Pinpoint the cell where the given text exists, returning its [x, y] midpoint coordinate. 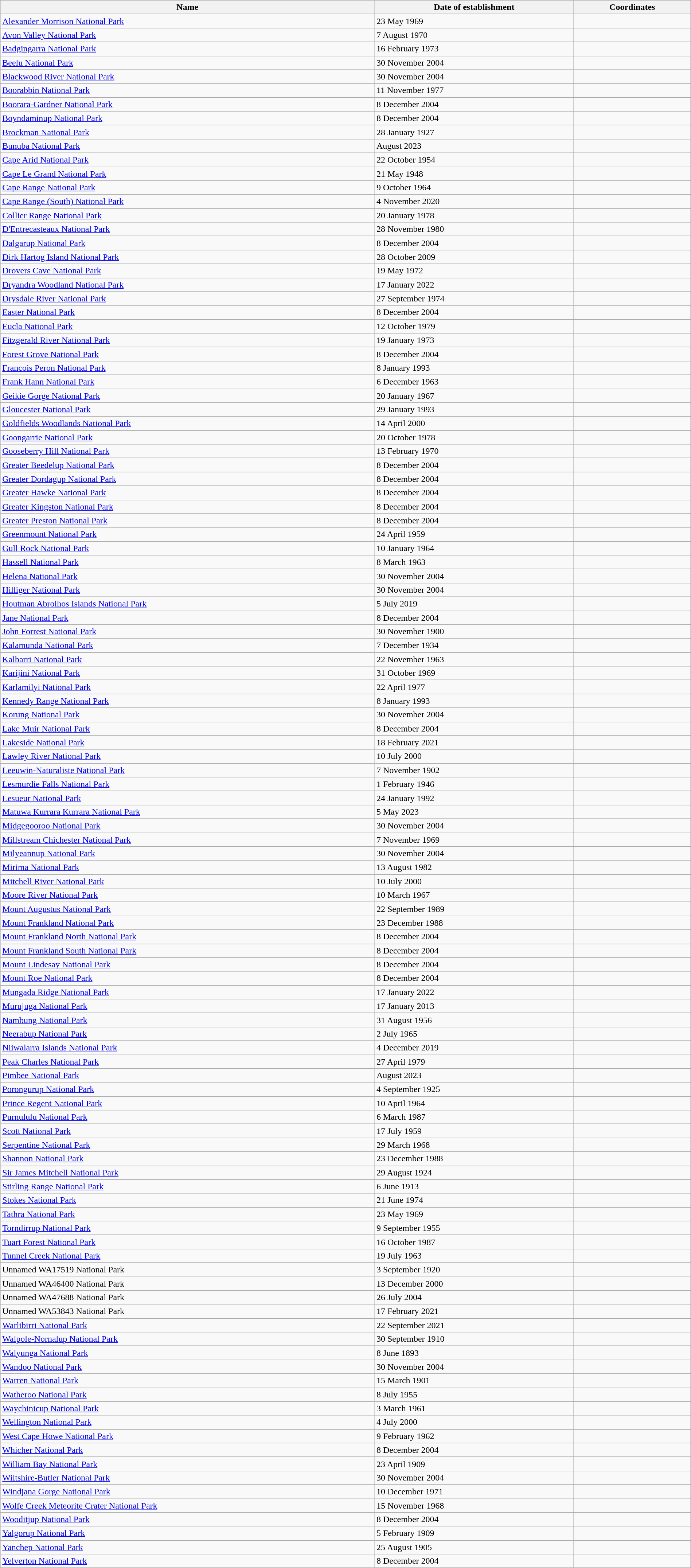
10 January 1964 [474, 548]
15 March 1901 [474, 1381]
22 October 1954 [474, 160]
28 January 1927 [474, 132]
Dryandra Woodland National Park [187, 285]
17 July 1959 [474, 1131]
19 May 1972 [474, 271]
Watheroo National Park [187, 1395]
Geikie Gorge National Park [187, 395]
Unnamed WA17519 National Park [187, 1269]
Greenmount National Park [187, 534]
Mount Frankland National Park [187, 923]
Yalgorup National Park [187, 1533]
Goongarrie National Park [187, 437]
13 February 1970 [474, 451]
1 February 1946 [474, 784]
16 October 1987 [474, 1242]
Cape Range (South) National Park [187, 202]
9 February 1962 [474, 1436]
31 August 1956 [474, 1020]
Lawley River National Park [187, 756]
Walpole-Nornalup National Park [187, 1339]
4 September 1925 [474, 1089]
3 March 1961 [474, 1408]
21 June 1974 [474, 1200]
Dirk Hartog Island National Park [187, 257]
Collier Range National Park [187, 215]
22 September 1989 [474, 909]
Leeuwin-Naturaliste National Park [187, 770]
Lesmurdie Falls National Park [187, 784]
Mitchell River National Park [187, 881]
Mount Frankland North National Park [187, 937]
Frank Hann National Park [187, 382]
7 December 1934 [474, 645]
7 November 1969 [474, 839]
Warlibirri National Park [187, 1325]
Alexander Morrison National Park [187, 21]
Mungada Ridge National Park [187, 992]
Jane National Park [187, 618]
9 September 1955 [474, 1228]
Purnululu National Park [187, 1117]
Wandoo National Park [187, 1367]
Wooditjup National Park [187, 1520]
Mount Lindesay National Park [187, 964]
West Cape Howe National Park [187, 1436]
Karijini National Park [187, 673]
Helena National Park [187, 576]
4 December 2019 [474, 1048]
Kalbarri National Park [187, 659]
Hilliger National Park [187, 590]
Mount Frankland South National Park [187, 951]
Midgegooroo National Park [187, 826]
Goldfields Woodlands National Park [187, 424]
3 September 1920 [474, 1269]
Dalgarup National Park [187, 243]
6 March 1987 [474, 1117]
31 October 1969 [474, 673]
Greater Preston National Park [187, 520]
Greater Dordagup National Park [187, 479]
14 April 2000 [474, 424]
17 January 2013 [474, 1006]
5 July 2019 [474, 604]
16 February 1973 [474, 49]
Karlamilyi National Park [187, 687]
Avon Valley National Park [187, 35]
12 October 1979 [474, 326]
Wolfe Creek Meteorite Crater National Park [187, 1506]
Cape Arid National Park [187, 160]
8 March 1963 [474, 562]
30 November 1900 [474, 632]
Drysdale River National Park [187, 299]
10 March 1967 [474, 895]
Lesueur National Park [187, 798]
Brockman National Park [187, 132]
28 October 2009 [474, 257]
Greater Hawke National Park [187, 493]
Date of establishment [474, 7]
4 November 2020 [474, 202]
22 April 1977 [474, 687]
8 July 1955 [474, 1395]
Kalamunda National Park [187, 645]
29 January 1993 [474, 410]
Niiwalarra Islands National Park [187, 1048]
Porongurup National Park [187, 1089]
21 May 1948 [474, 174]
7 November 1902 [474, 770]
Unnamed WA53843 National Park [187, 1311]
Gooseberry Hill National Park [187, 451]
Forest Grove National Park [187, 354]
Kennedy Range National Park [187, 701]
Fitzgerald River National Park [187, 340]
Beelu National Park [187, 63]
Waychinicup National Park [187, 1408]
Gloucester National Park [187, 410]
Yelverton National Park [187, 1561]
Matuwa Kurrara Kurrara National Park [187, 812]
Badgingarra National Park [187, 49]
John Forrest National Park [187, 632]
Nambung National Park [187, 1020]
Eucla National Park [187, 326]
Serpentine National Park [187, 1145]
27 September 1974 [474, 299]
26 July 2004 [474, 1298]
8 June 1893 [474, 1353]
Bunuba National Park [187, 146]
Boyndaminup National Park [187, 118]
Windjana Gorge National Park [187, 1491]
5 May 2023 [474, 812]
Lake Muir National Park [187, 729]
Unnamed WA46400 National Park [187, 1283]
Greater Kingston National Park [187, 507]
Greater Beedelup National Park [187, 465]
Tunnel Creek National Park [187, 1256]
Mount Roe National Park [187, 978]
30 September 1910 [474, 1339]
Hassell National Park [187, 562]
Millstream Chichester National Park [187, 839]
27 April 1979 [474, 1062]
22 September 2021 [474, 1325]
Korung National Park [187, 715]
Mount Augustus National Park [187, 909]
Sir James Mitchell National Park [187, 1173]
10 December 1971 [474, 1491]
Boorabbin National Park [187, 90]
Peak Charles National Park [187, 1062]
29 August 1924 [474, 1173]
9 October 1964 [474, 188]
15 November 1968 [474, 1506]
Cape Le Grand National Park [187, 174]
20 January 1967 [474, 395]
Cape Range National Park [187, 188]
13 August 1982 [474, 867]
Drovers Cave National Park [187, 271]
11 November 1977 [474, 90]
William Bay National Park [187, 1464]
Shannon National Park [187, 1159]
4 July 2000 [474, 1422]
Warren National Park [187, 1381]
17 February 2021 [474, 1311]
Gull Rock National Park [187, 548]
24 January 1992 [474, 798]
Wiltshire-Butler National Park [187, 1478]
Yanchep National Park [187, 1547]
Prince Regent National Park [187, 1103]
Blackwood River National Park [187, 77]
Murujuga National Park [187, 1006]
10 April 1964 [474, 1103]
25 August 1905 [474, 1547]
Walyunga National Park [187, 1353]
Mirima National Park [187, 867]
2 July 1965 [474, 1034]
7 August 1970 [474, 35]
D'Entrecasteaux National Park [187, 229]
28 November 1980 [474, 229]
18 February 2021 [474, 742]
19 January 1973 [474, 340]
6 June 1913 [474, 1186]
6 December 1963 [474, 382]
Tuart Forest National Park [187, 1242]
Moore River National Park [187, 895]
5 February 1909 [474, 1533]
29 March 1968 [474, 1145]
20 January 1978 [474, 215]
Unnamed WA47688 National Park [187, 1298]
13 December 2000 [474, 1283]
Houtman Abrolhos Islands National Park [187, 604]
Coordinates [632, 7]
19 July 1963 [474, 1256]
24 April 1959 [474, 534]
Boorara-Gardner National Park [187, 104]
Scott National Park [187, 1131]
Tathra National Park [187, 1214]
Stokes National Park [187, 1200]
Stirling Range National Park [187, 1186]
23 April 1909 [474, 1464]
22 November 1963 [474, 659]
Wellington National Park [187, 1422]
Name [187, 7]
Whicher National Park [187, 1450]
Neerabup National Park [187, 1034]
20 October 1978 [474, 437]
Francois Peron National Park [187, 368]
Easter National Park [187, 312]
Torndirrup National Park [187, 1228]
Milyeannup National Park [187, 854]
Lakeside National Park [187, 742]
Pimbee National Park [187, 1076]
